Find where the given text appears and provide that cell's center as [x, y] coordinate. 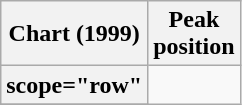
Peakposition [194, 34]
Chart (1999) [74, 34]
scope="row" [74, 85]
